For the text-containing cell, return its midpoint in [X, Y] coordinate format. 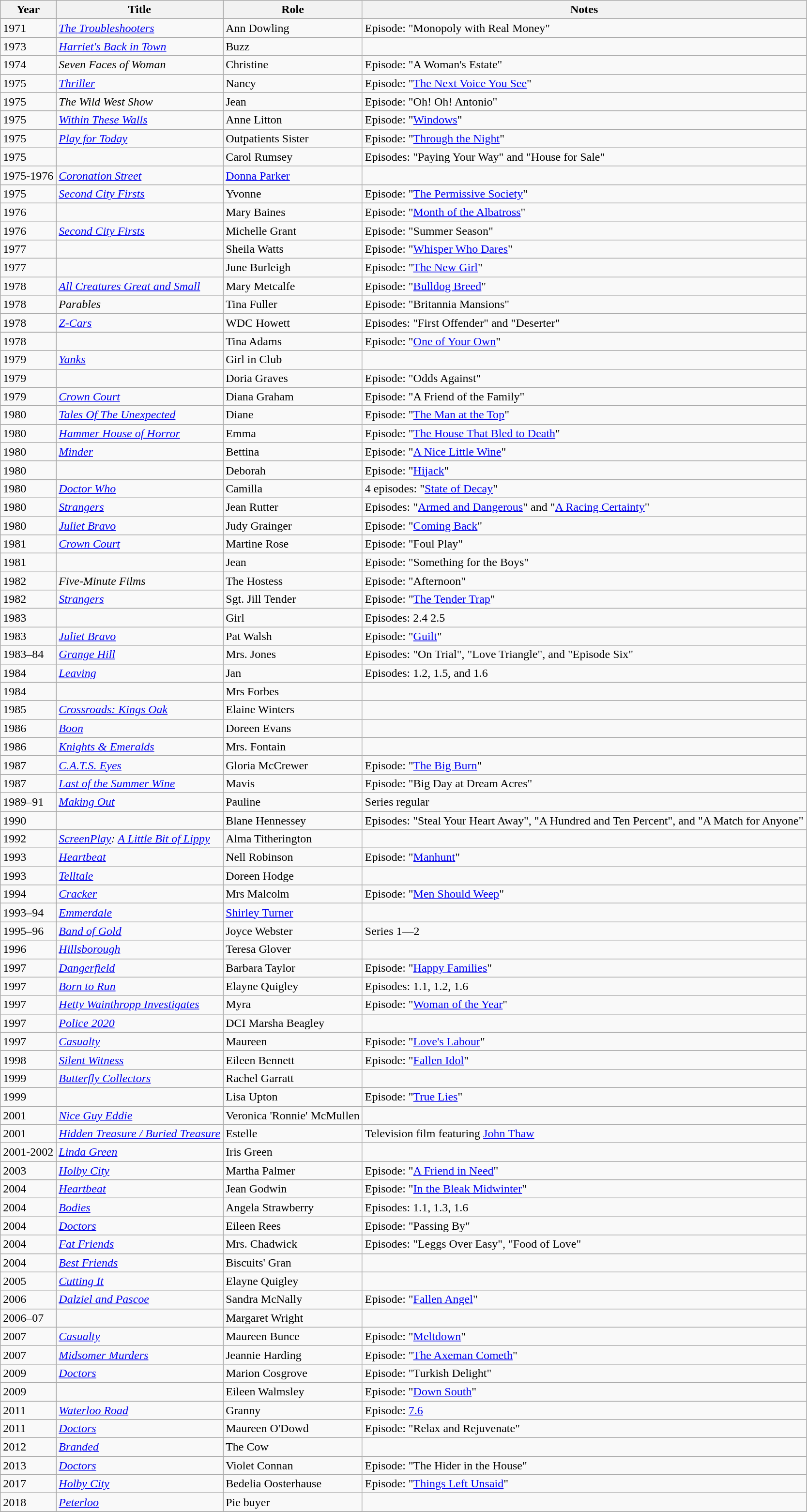
1971 [28, 28]
Granny [293, 1410]
Lisa Upton [293, 1097]
Pie buyer [293, 1502]
Episodes: 1.1, 1.2, 1.6 [584, 986]
Episode: "Afternoon" [584, 581]
Jan [293, 673]
All Creatures Great and Small [139, 286]
Judy Grainger [293, 525]
Episodes: "Armed and Dangerous" and "A Racing Certainty" [584, 507]
Harriet's Back in Town [139, 46]
Episode: "Passing By" [584, 1226]
Episode: "A Woman's Estate" [584, 65]
Sgt. Jill Tender [293, 599]
Waterloo Road [139, 1410]
Elaine Winters [293, 710]
Maureen Bunce [293, 1336]
Episode: "Windows" [584, 120]
Linda Green [139, 1152]
Leaving [139, 673]
Episodes: "Steal Your Heart Away", "A Hundred and Ten Percent", and "A Match for Anyone" [584, 821]
Episode: "Men Should Weep" [584, 894]
Jean Rutter [293, 507]
Episode: "A Friend of the Family" [584, 397]
Martine Rose [293, 544]
Episode: "A Nice Little Wine" [584, 452]
2006–07 [28, 1318]
Yanks [139, 360]
Estelle [293, 1134]
1993–94 [28, 913]
Dangerfield [139, 968]
Maureen O'Dowd [293, 1429]
1983–84 [28, 655]
Five-Minute Films [139, 581]
Boon [139, 728]
Episode: "Britannia Mansions" [584, 305]
Pauline [293, 802]
Mary Baines [293, 212]
Episode: "Love's Labour" [584, 1041]
Alma Titherington [293, 839]
Parables [139, 305]
Episode: "The Big Burn" [584, 765]
Episode: "The House That Bled to Death" [584, 433]
Episodes: "On Trial", "Love Triangle", and "Episode Six" [584, 655]
Telltale [139, 876]
Episode: "One of Your Own" [584, 341]
Episodes: 1.2, 1.5, and 1.6 [584, 673]
Episode: "Manhunt" [584, 857]
ScreenPlay: A Little Bit of Lippy [139, 839]
Episode: "The Next Voice You See" [584, 83]
Episode: "Coming Back" [584, 525]
Midsomer Murders [139, 1355]
Minder [139, 452]
Myra [293, 1005]
Television film featuring John Thaw [584, 1134]
Episodes: 2.4 2.5 [584, 618]
Knights & Emeralds [139, 747]
Blane Hennessey [293, 821]
Barbara Taylor [293, 968]
Year [28, 10]
Camilla [293, 489]
Series 1—2 [584, 931]
2013 [28, 1466]
Episode: "Guilt" [584, 636]
Episode: "Down South" [584, 1391]
Teresa Glover [293, 949]
Shirley Turner [293, 913]
Rachel Garratt [293, 1078]
Nice Guy Eddie [139, 1115]
Joyce Webster [293, 931]
1990 [28, 821]
4 episodes: "State of Decay" [584, 489]
Angela Strawberry [293, 1207]
Best Friends [139, 1263]
Nancy [293, 83]
Margaret Wright [293, 1318]
Martha Palmer [293, 1171]
Episode: "Happy Families" [584, 968]
Christine [293, 65]
Seven Faces of Woman [139, 65]
Carol Rumsey [293, 157]
Doreen Hodge [293, 876]
2005 [28, 1281]
Eileen Rees [293, 1226]
Mrs Malcolm [293, 894]
Tina Adams [293, 341]
C.A.T.S. Eyes [139, 765]
1992 [28, 839]
Eileen Bennett [293, 1060]
Episode: "Big Day at Dream Acres" [584, 783]
Within These Walls [139, 120]
Episode: "Oh! Oh! Antonio" [584, 102]
Mrs. Chadwick [293, 1244]
Peterloo [139, 1502]
Tina Fuller [293, 305]
1996 [28, 949]
2001-2002 [28, 1152]
Episode: "Things Left Unsaid" [584, 1484]
Pat Walsh [293, 636]
1973 [28, 46]
Episode: "Relax and Rejuvenate" [584, 1429]
Z-Cars [139, 323]
The Troubleshooters [139, 28]
Sandra McNally [293, 1299]
Episode: "Meltdown" [584, 1336]
Episode: "Bulldog Breed" [584, 286]
Sheila Watts [293, 249]
2003 [28, 1171]
2006 [28, 1299]
Grange Hill [139, 655]
Crossroads: Kings Oak [139, 710]
Mrs. Jones [293, 655]
Hillsborough [139, 949]
Emma [293, 433]
Play for Today [139, 138]
Butterfly Collectors [139, 1078]
Bedelia Oosterhause [293, 1484]
Bodies [139, 1207]
Dalziel and Pascoe [139, 1299]
Title [139, 10]
Marion Cosgrove [293, 1373]
The Wild West Show [139, 102]
Donna Parker [293, 175]
Cracker [139, 894]
2018 [28, 1502]
Outpatients Sister [293, 138]
Mary Metcalfe [293, 286]
Gloria McCrewer [293, 765]
Deborah [293, 470]
Hammer House of Horror [139, 433]
Role [293, 10]
Episode: "In the Bleak Midwinter" [584, 1189]
Episode: "Something for the Boys" [584, 563]
Diana Graham [293, 397]
Police 2020 [139, 1023]
Band of Gold [139, 931]
Episode: "Hijack" [584, 470]
Doria Graves [293, 378]
Biscuits' Gran [293, 1263]
Jeannie Harding [293, 1355]
Mavis [293, 783]
Bettina [293, 452]
Girl [293, 618]
Making Out [139, 802]
Diane [293, 415]
Notes [584, 10]
1995–96 [28, 931]
2017 [28, 1484]
Episode: 7.6 [584, 1410]
Episode: "Odds Against" [584, 378]
Doctor Who [139, 489]
Doreen Evans [293, 728]
Mrs. Fontain [293, 747]
Episode: "The New Girl" [584, 268]
Buzz [293, 46]
Episode: "Month of the Albatross" [584, 212]
Episodes: 1.1, 1.3, 1.6 [584, 1207]
1985 [28, 710]
1989–91 [28, 802]
Episode: "Fallen Idol" [584, 1060]
Thriller [139, 83]
The Cow [293, 1447]
Born to Run [139, 986]
Silent Witness [139, 1060]
1975-1976 [28, 175]
Episode: "Turkish Delight" [584, 1373]
Episode: "True Lies" [584, 1097]
Yvonne [293, 194]
Hetty Wainthropp Investigates [139, 1005]
Michelle Grant [293, 231]
Episodes: "First Offender" and "Deserter" [584, 323]
Maureen [293, 1041]
Episode: "Monopoly with Real Money" [584, 28]
Episodes: "Paying Your Way" and "House for Sale" [584, 157]
Episode: "The Tender Trap" [584, 599]
1974 [28, 65]
Episodes: "Leggs Over Easy", "Food of Love" [584, 1244]
Hidden Treasure / Buried Treasure [139, 1134]
Fat Friends [139, 1244]
Episode: "The Axeman Cometh" [584, 1355]
Episode: "Foul Play" [584, 544]
Girl in Club [293, 360]
Ann Dowling [293, 28]
Episode: "Woman of the Year" [584, 1005]
1994 [28, 894]
Cutting It [139, 1281]
Violet Connan [293, 1466]
2012 [28, 1447]
Episode: "Summer Season" [584, 231]
Emmerdale [139, 913]
Episode: "Whisper Who Dares" [584, 249]
1998 [28, 1060]
Anne Litton [293, 120]
Last of the Summer Wine [139, 783]
WDC Howett [293, 323]
The Hostess [293, 581]
Episode: "The Man at the Top" [584, 415]
Series regular [584, 802]
June Burleigh [293, 268]
DCI Marsha Beagley [293, 1023]
Episode: "The Hider in the House" [584, 1466]
Jean Godwin [293, 1189]
Eileen Walmsley [293, 1391]
Mrs Forbes [293, 691]
Episode: "A Friend in Need" [584, 1171]
Episode: "Through the Night" [584, 138]
Episode: "The Permissive Society" [584, 194]
Veronica 'Ronnie' McMullen [293, 1115]
Coronation Street [139, 175]
Iris Green [293, 1152]
Tales Of The Unexpected [139, 415]
Branded [139, 1447]
Nell Robinson [293, 857]
Episode: "Fallen Angel" [584, 1299]
